Return the (x, y) coordinate for the center point of the cell that contains the specified text.  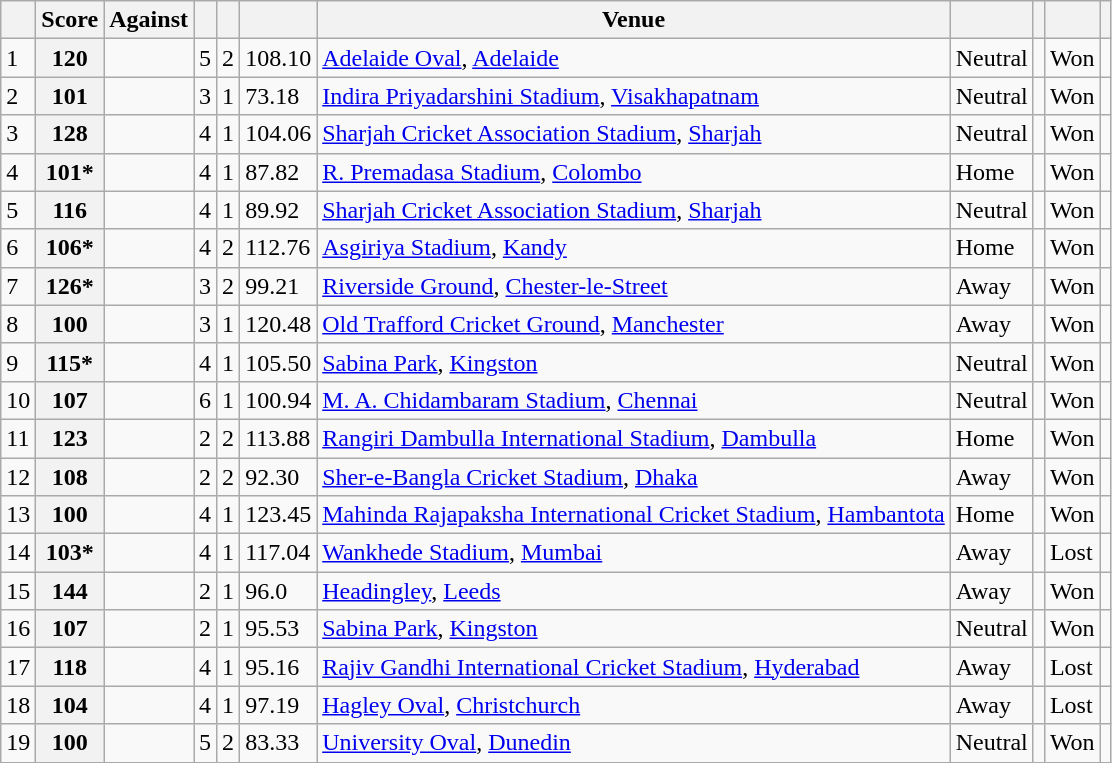
R. Premadasa Stadium, Colombo (634, 172)
Rajiv Gandhi International Cricket Stadium, Hyderabad (634, 667)
Riverside Ground, Chester-le-Street (634, 286)
126* (70, 286)
Against (149, 20)
18 (18, 705)
Adelaide Oval, Adelaide (634, 58)
11 (18, 438)
7 (18, 286)
Asgiriya Stadium, Kandy (634, 248)
105.50 (278, 362)
Wankhede Stadium, Mumbai (634, 553)
113.88 (278, 438)
Indira Priyadarshini Stadium, Visakhapatnam (634, 96)
97.19 (278, 705)
Headingley, Leeds (634, 591)
120.48 (278, 324)
123.45 (278, 515)
14 (18, 553)
117.04 (278, 553)
104 (70, 705)
9 (18, 362)
17 (18, 667)
128 (70, 134)
92.30 (278, 477)
95.16 (278, 667)
101* (70, 172)
95.53 (278, 629)
96.0 (278, 591)
Mahinda Rajapaksha International Cricket Stadium, Hambantota (634, 515)
16 (18, 629)
108 (70, 477)
Rangiri Dambulla International Stadium, Dambulla (634, 438)
118 (70, 667)
Venue (634, 20)
104.06 (278, 134)
Sher-e-Bangla Cricket Stadium, Dhaka (634, 477)
144 (70, 591)
115* (70, 362)
10 (18, 400)
Old Trafford Cricket Ground, Manchester (634, 324)
106* (70, 248)
8 (18, 324)
103* (70, 553)
13 (18, 515)
M. A. Chidambaram Stadium, Chennai (634, 400)
University Oval, Dunedin (634, 743)
Hagley Oval, Christchurch (634, 705)
101 (70, 96)
83.33 (278, 743)
15 (18, 591)
120 (70, 58)
100.94 (278, 400)
73.18 (278, 96)
12 (18, 477)
89.92 (278, 210)
112.76 (278, 248)
123 (70, 438)
99.21 (278, 286)
116 (70, 210)
87.82 (278, 172)
108.10 (278, 58)
Score (70, 20)
19 (18, 743)
